Find where the given text appears and provide that cell's center as (x, y) coordinate. 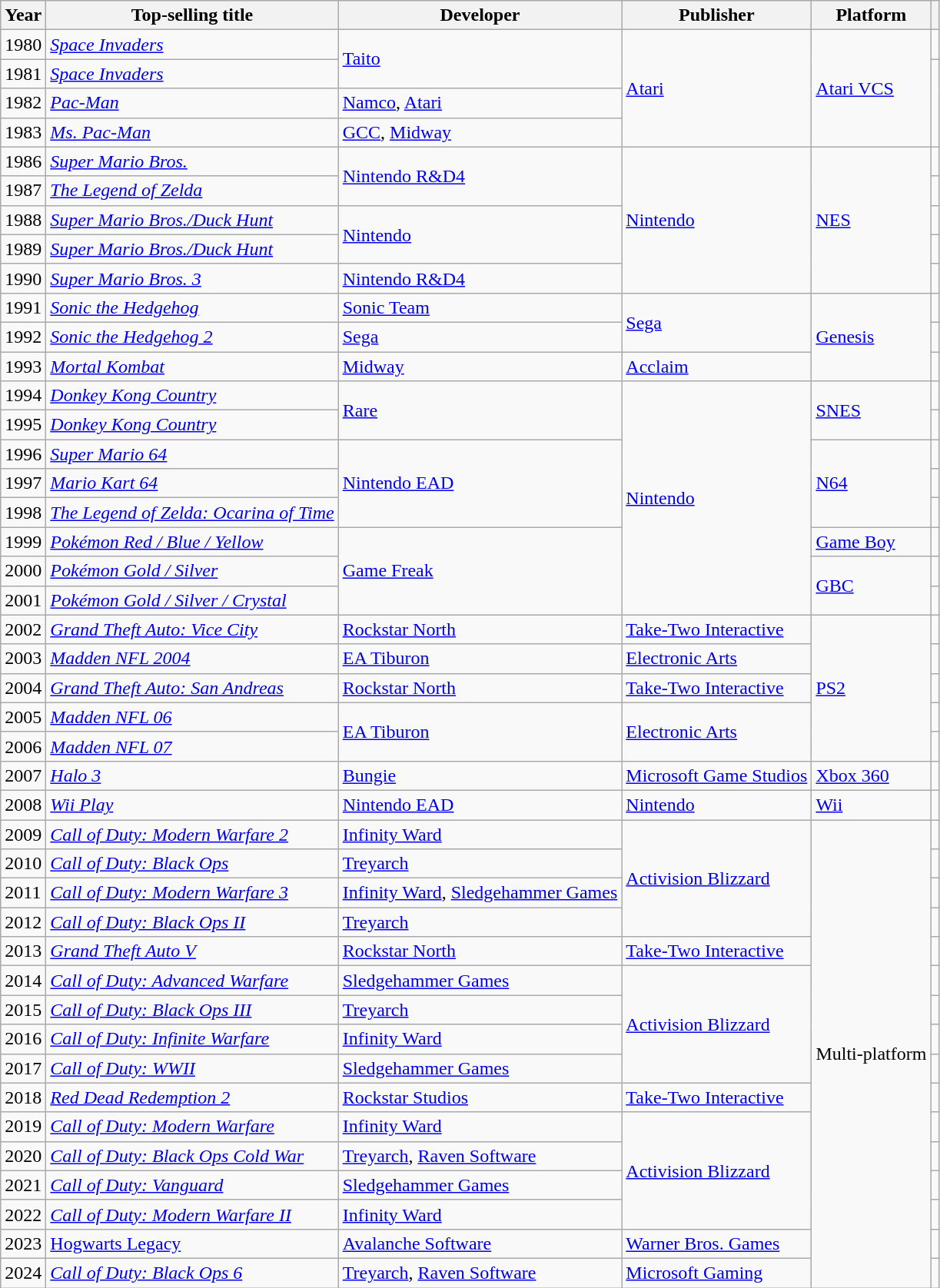
2006 (23, 746)
1990 (23, 278)
Call of Duty: WWII (192, 1068)
1988 (23, 220)
The Legend of Zelda: Ocarina of Time (192, 513)
Xbox 360 (872, 775)
Red Dead Redemption 2 (192, 1097)
2003 (23, 659)
Developer (480, 15)
1995 (23, 425)
Microsoft Gaming (716, 1273)
Top-selling title (192, 15)
Atari (716, 88)
GBC (872, 586)
2010 (23, 864)
1986 (23, 161)
Call of Duty: Vanguard (192, 1185)
2009 (23, 834)
Call of Duty: Black Ops 6 (192, 1273)
1989 (23, 249)
2023 (23, 1243)
Warner Bros. Games (716, 1243)
Sonic the Hedgehog 2 (192, 337)
Rockstar Studios (480, 1097)
Grand Theft Auto: Vice City (192, 629)
Super Mario Bros. 3 (192, 278)
Madden NFL 06 (192, 717)
1980 (23, 45)
Game Boy (872, 542)
Call of Duty: Modern Warfare 3 (192, 893)
Multi-platform (872, 1053)
Sonic Team (480, 307)
Midway (480, 367)
2004 (23, 688)
Grand Theft Auto V (192, 951)
Avalanche Software (480, 1243)
2001 (23, 600)
1991 (23, 307)
Ms. Pac-Man (192, 132)
2013 (23, 951)
Call of Duty: Modern Warfare (192, 1127)
Call of Duty: Black Ops (192, 864)
Wii Play (192, 805)
Namco, Atari (480, 103)
Call of Duty: Advanced Warfare (192, 981)
Genesis (872, 337)
2011 (23, 893)
1997 (23, 483)
1999 (23, 542)
Super Mario Bros. (192, 161)
2015 (23, 1010)
1987 (23, 191)
Call of Duty: Modern Warfare 2 (192, 834)
Atari VCS (872, 88)
PS2 (872, 688)
Hogwarts Legacy (192, 1243)
Game Freak (480, 571)
Call of Duty: Infinite Warfare (192, 1039)
Publisher (716, 15)
1982 (23, 103)
Year (23, 15)
Infinity Ward, Sledgehammer Games (480, 893)
2021 (23, 1185)
Platform (872, 15)
Halo 3 (192, 775)
2016 (23, 1039)
Pac-Man (192, 103)
Pokémon Gold / Silver (192, 571)
Taito (480, 59)
2022 (23, 1214)
Call of Duty: Black Ops III (192, 1010)
Rare (480, 410)
2005 (23, 717)
2007 (23, 775)
1996 (23, 454)
2024 (23, 1273)
N64 (872, 483)
1994 (23, 396)
1983 (23, 132)
1981 (23, 74)
2014 (23, 981)
2017 (23, 1068)
Wii (872, 805)
Sonic the Hedgehog (192, 307)
Super Mario 64 (192, 454)
2019 (23, 1127)
Acclaim (716, 367)
2008 (23, 805)
2020 (23, 1156)
GCC, Midway (480, 132)
1993 (23, 367)
The Legend of Zelda (192, 191)
Mario Kart 64 (192, 483)
Pokémon Gold / Silver / Crystal (192, 600)
Bungie (480, 775)
Madden NFL 07 (192, 746)
1992 (23, 337)
2000 (23, 571)
2012 (23, 922)
1998 (23, 513)
Pokémon Red / Blue / Yellow (192, 542)
SNES (872, 410)
Mortal Kombat (192, 367)
Grand Theft Auto: San Andreas (192, 688)
NES (872, 220)
Microsoft Game Studios (716, 775)
Call of Duty: Modern Warfare II (192, 1214)
2002 (23, 629)
Call of Duty: Black Ops II (192, 922)
Call of Duty: Black Ops Cold War (192, 1156)
Madden NFL 2004 (192, 659)
2018 (23, 1097)
